Detect which cell encompasses the target text, then output its [X, Y] center coordinate. 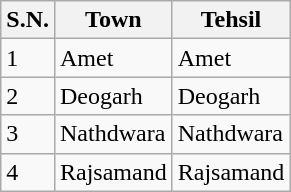
2 [28, 96]
3 [28, 134]
Town [113, 20]
S.N. [28, 20]
Tehsil [231, 20]
4 [28, 172]
1 [28, 58]
